Find where the given text appears and provide that cell's center as [X, Y] coordinate. 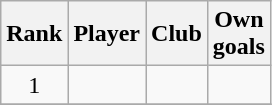
Club [177, 34]
Player [107, 34]
1 [34, 85]
Rank [34, 34]
Owngoals [238, 34]
